Capture the cell that displays the provided text and extract its [X, Y] central coordinate. 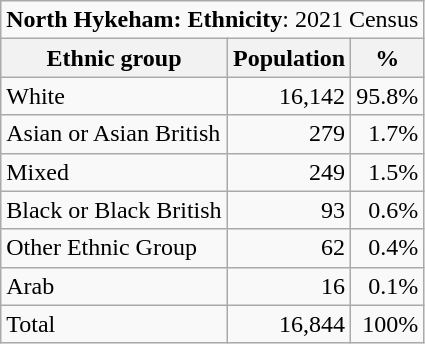
62 [288, 248]
16 [288, 286]
White [114, 96]
0.6% [388, 210]
93 [288, 210]
Black or Black British [114, 210]
279 [288, 134]
1.5% [388, 172]
95.8% [388, 96]
Asian or Asian British [114, 134]
0.4% [388, 248]
0.1% [388, 286]
249 [288, 172]
Arab [114, 286]
Ethnic group [114, 58]
Mixed [114, 172]
16,844 [288, 324]
% [388, 58]
North Hykeham: Ethnicity: 2021 Census [212, 20]
Population [288, 58]
Total [114, 324]
Other Ethnic Group [114, 248]
16,142 [288, 96]
100% [388, 324]
1.7% [388, 134]
